Determine the [x, y] coordinate at the center of the cell enclosing the given text.  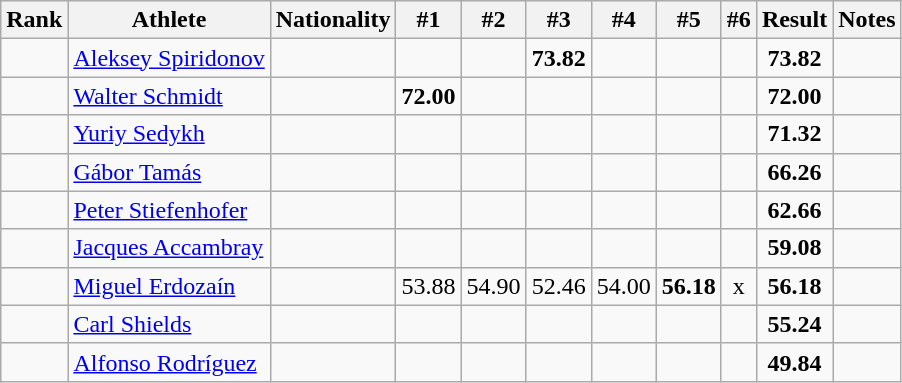
Jacques Accambray [169, 248]
Gábor Tamás [169, 172]
#1 [428, 20]
53.88 [428, 286]
Notes [867, 20]
#2 [494, 20]
59.08 [794, 248]
Aleksey Spiridonov [169, 58]
Miguel Erdozaín [169, 286]
#4 [624, 20]
54.90 [494, 286]
Peter Stiefenhofer [169, 210]
62.66 [794, 210]
55.24 [794, 324]
66.26 [794, 172]
49.84 [794, 362]
x [738, 286]
54.00 [624, 286]
71.32 [794, 134]
Walter Schmidt [169, 96]
Athlete [169, 20]
Rank [34, 20]
52.46 [558, 286]
#3 [558, 20]
Yuriy Sedykh [169, 134]
#5 [688, 20]
Carl Shields [169, 324]
Result [794, 20]
Alfonso Rodríguez [169, 362]
Nationality [333, 20]
#6 [738, 20]
